Provide the [X, Y] coordinate of the cell's center where the given text is located.  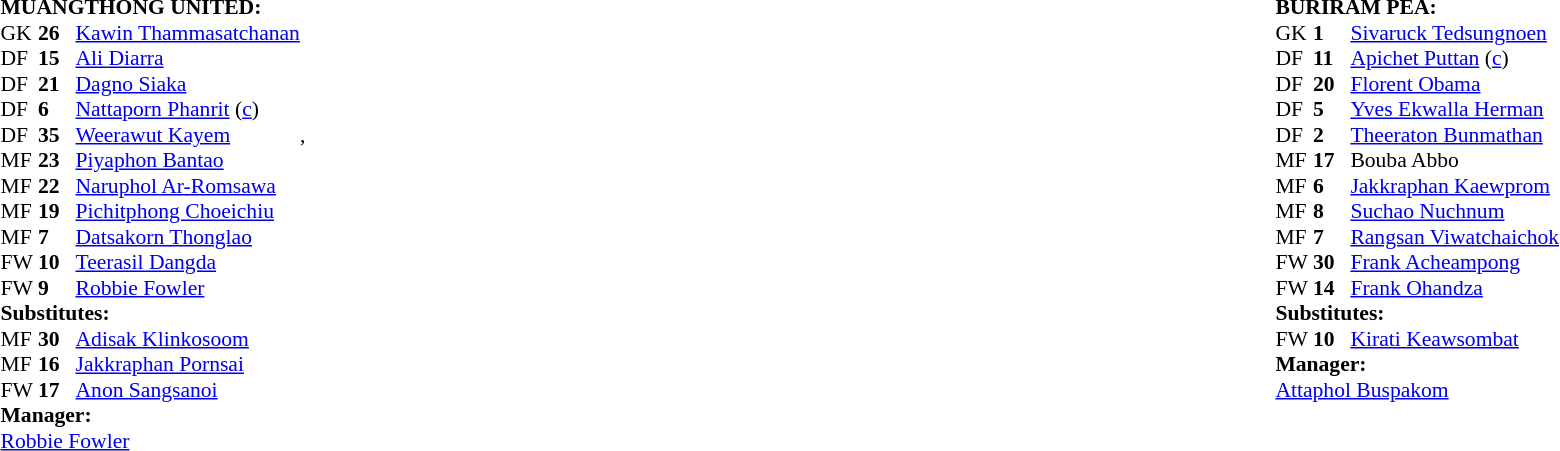
35 [57, 135]
Yves Ekwalla Herman [1454, 109]
Piyaphon Bantao [188, 161]
15 [57, 59]
Frank Acheampong [1454, 263]
Anon Sangsanoi [188, 390]
Sivaruck Tedsungnoen [1454, 33]
Frank Ohandza [1454, 288]
Ali Diarra [188, 59]
Kawin Thammasatchanan [188, 33]
19 [57, 211]
Suchao Nuchnum [1454, 211]
Robbie Fowler [188, 288]
Datsakorn Thonglao [188, 237]
22 [57, 186]
20 [1332, 84]
Naruphol Ar-Romsawa [188, 186]
23 [57, 161]
11 [1332, 59]
Pichitphong Choeichiu [188, 211]
Jakkraphan Pornsai [188, 365]
Dagno Siaka [188, 84]
5 [1332, 109]
16 [57, 365]
2 [1332, 135]
Apichet Puttan (c) [1454, 59]
Adisak Klinkosoom [188, 339]
Theeraton Bunmathan [1454, 135]
Nattaporn Phanrit (c) [188, 109]
9 [57, 288]
Bouba Abbo [1454, 161]
Jakkraphan Kaewprom [1454, 186]
Teerasil Dangda [188, 263]
Rangsan Viwatchaichok [1454, 237]
1 [1332, 33]
Weerawut Kayem [188, 135]
14 [1332, 288]
26 [57, 33]
, [302, 135]
8 [1332, 211]
21 [57, 84]
Florent Obama [1454, 84]
Attaphol Buspakom [1417, 390]
Kirati Keawsombat [1454, 339]
